Search for the cell housing the specified text and yield its (X, Y) center coordinate. 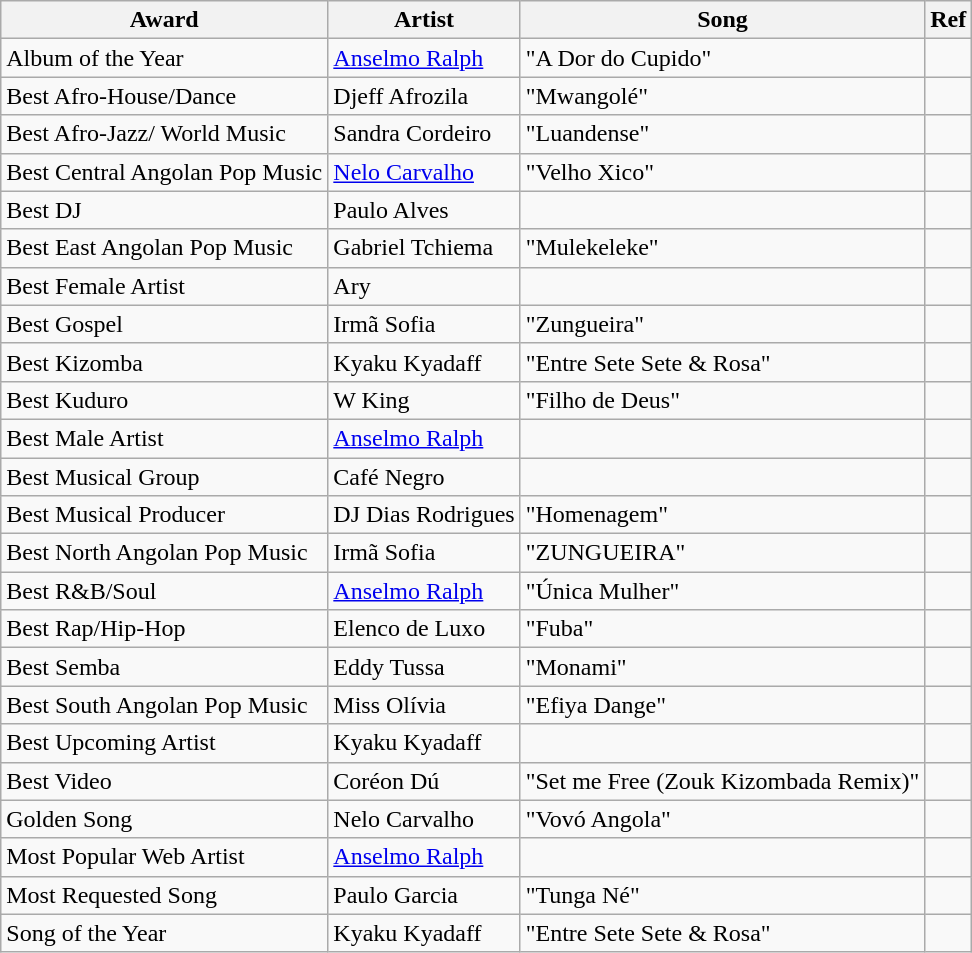
Ref (948, 20)
Coréon Dú (424, 781)
Golden Song (164, 819)
W King (424, 400)
Best Kizomba (164, 362)
Miss Olívia (424, 705)
Ary (424, 286)
Song of the Year (164, 933)
Best DJ (164, 210)
"ZUNGUEIRA" (722, 553)
Eddy Tussa (424, 667)
Gabriel Tchiema (424, 248)
Most Popular Web Artist (164, 857)
"Vovó Angola" (722, 819)
"Velho Xico" (722, 172)
Best North Angolan Pop Music (164, 553)
Best Male Artist (164, 438)
Best Musical Group (164, 477)
"Zungueira" (722, 324)
"Filho de Deus" (722, 400)
Best Musical Producer (164, 515)
Best Female Artist (164, 286)
Best Central Angolan Pop Music (164, 172)
Album of the Year (164, 58)
"Efiya Dange" (722, 705)
Best Rap/Hip-Hop (164, 629)
"Luandense" (722, 134)
Best Gospel (164, 324)
Artist (424, 20)
Café Negro (424, 477)
Best East Angolan Pop Music (164, 248)
"Set me Free (Zouk Kizombada Remix)" (722, 781)
"Monami" (722, 667)
"Única Mulher" (722, 591)
Song (722, 20)
Most Requested Song (164, 895)
Award (164, 20)
Best R&B/Soul (164, 591)
"Homenagem" (722, 515)
Best Afro-Jazz/ World Music (164, 134)
Best Kuduro (164, 400)
"A Dor do Cupido" (722, 58)
Elenco de Luxo (424, 629)
Best Video (164, 781)
Best Upcoming Artist (164, 743)
Djeff Afrozila (424, 96)
Paulo Garcia (424, 895)
Best South Angolan Pop Music (164, 705)
"Mwangolé" (722, 96)
Paulo Alves (424, 210)
Best Semba (164, 667)
DJ Dias Rodrigues (424, 515)
Sandra Cordeiro (424, 134)
"Mulekeleke" (722, 248)
Best Afro-House/Dance (164, 96)
"Tunga Né" (722, 895)
"Fuba" (722, 629)
